Output the [x, y] coordinate of the center of the cell containing the given text.  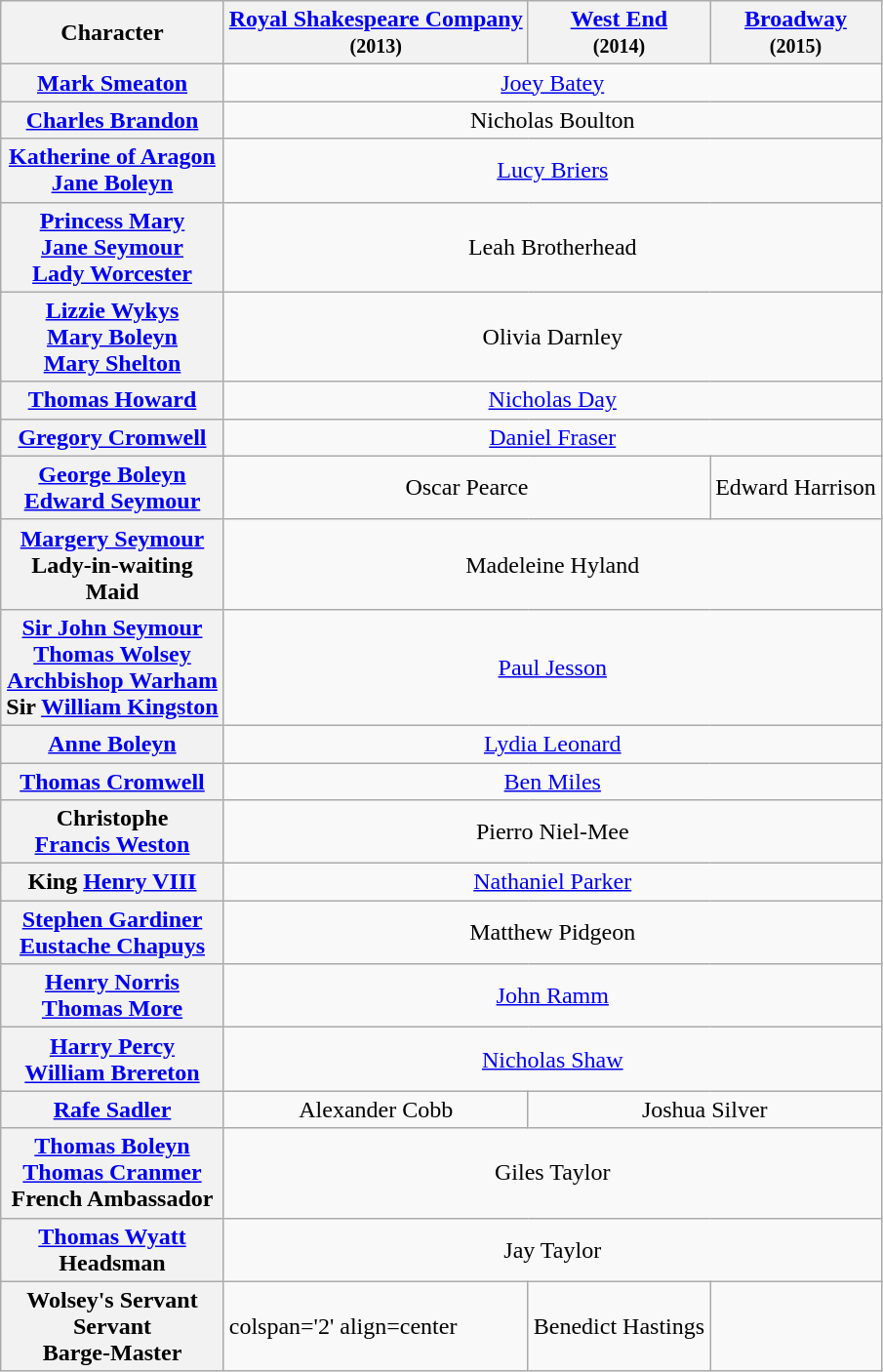
Stephen GardinerEustache Chapuys [112, 933]
Pierro Niel-Mee [552, 831]
Henry NorrisThomas More [112, 995]
Gregory Cromwell [112, 437]
Joshua Silver [704, 1110]
Harry PercyWilliam Brereton [112, 1060]
West End(2014) [619, 33]
ChristopheFrancis Weston [112, 831]
Alexander Cobb [376, 1110]
Nathaniel Parker [552, 882]
Princess MaryJane SeymourLady Worcester [112, 247]
Broadway(2015) [796, 33]
Charles Brandon [112, 120]
Mark Smeaton [112, 83]
Madeleine Hyland [552, 564]
Nicholas Boulton [552, 120]
Sir John SeymourThomas WolseyArchbishop WarhamSir William Kingston [112, 667]
Edward Harrison [796, 488]
Ben Miles [552, 782]
Nicholas Shaw [552, 1060]
Giles Taylor [552, 1173]
Katherine of AragonJane Boleyn [112, 170]
Lizzie WykysMary BoleynMary Shelton [112, 337]
Thomas WyattHeadsman [112, 1249]
Thomas Howard [112, 400]
Leah Brotherhead [552, 247]
Nicholas Day [552, 400]
King Henry VIII [112, 882]
Paul Jesson [552, 667]
Thomas Cromwell [112, 782]
Joey Batey [552, 83]
Character [112, 33]
Thomas BoleynThomas CranmerFrench Ambassador [112, 1173]
George BoleynEdward Seymour [112, 488]
Matthew Pidgeon [552, 933]
Olivia Darnley [552, 337]
Anne Boleyn [112, 744]
Lucy Briers [552, 170]
colspan='2' align=center [376, 1326]
Daniel Fraser [552, 437]
Lydia Leonard [552, 744]
Rafe Sadler [112, 1110]
Benedict Hastings [619, 1326]
John Ramm [552, 995]
Royal Shakespeare Company(2013) [376, 33]
Jay Taylor [552, 1249]
Wolsey's ServantServantBarge-Master [112, 1326]
Margery SeymourLady-in-waitingMaid [112, 564]
Oscar Pearce [466, 488]
